Return the [x, y] coordinate for the center point of the cell that contains the specified text.  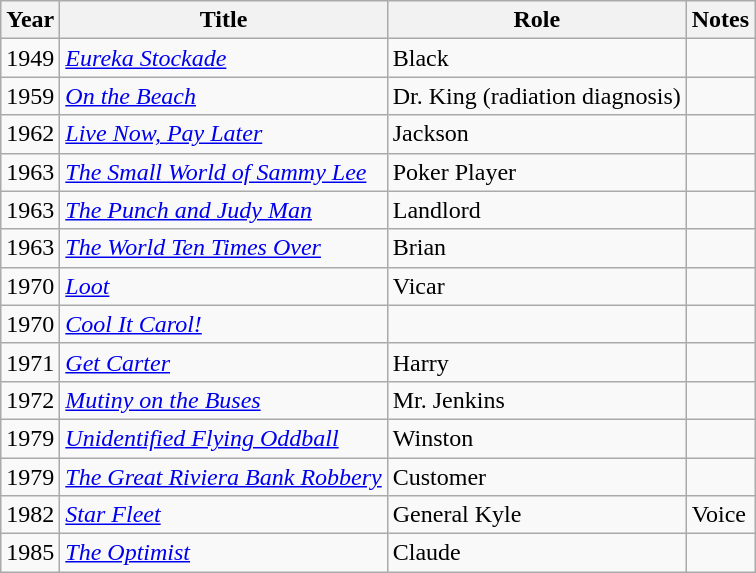
The Optimist [224, 553]
Eureka Stockade [224, 58]
Star Fleet [224, 515]
Dr. King (radiation diagnosis) [536, 96]
On the Beach [224, 96]
1949 [30, 58]
Vicar [536, 286]
1971 [30, 362]
Unidentified Flying Oddball [224, 438]
Live Now, Pay Later [224, 134]
Customer [536, 477]
1982 [30, 515]
Landlord [536, 210]
1972 [30, 400]
Role [536, 20]
General Kyle [536, 515]
The World Ten Times Over [224, 248]
The Great Riviera Bank Robbery [224, 477]
1959 [30, 96]
Winston [536, 438]
Loot [224, 286]
Title [224, 20]
Poker Player [536, 172]
Year [30, 20]
Brian [536, 248]
Notes [720, 20]
1985 [30, 553]
Get Carter [224, 362]
1962 [30, 134]
The Small World of Sammy Lee [224, 172]
Cool It Carol! [224, 324]
Harry [536, 362]
Black [536, 58]
Mr. Jenkins [536, 400]
Mutiny on the Buses [224, 400]
Claude [536, 553]
Voice [720, 515]
Jackson [536, 134]
The Punch and Judy Man [224, 210]
